Scan for the cell matching the given text and deliver its [x, y] coordinate at center. 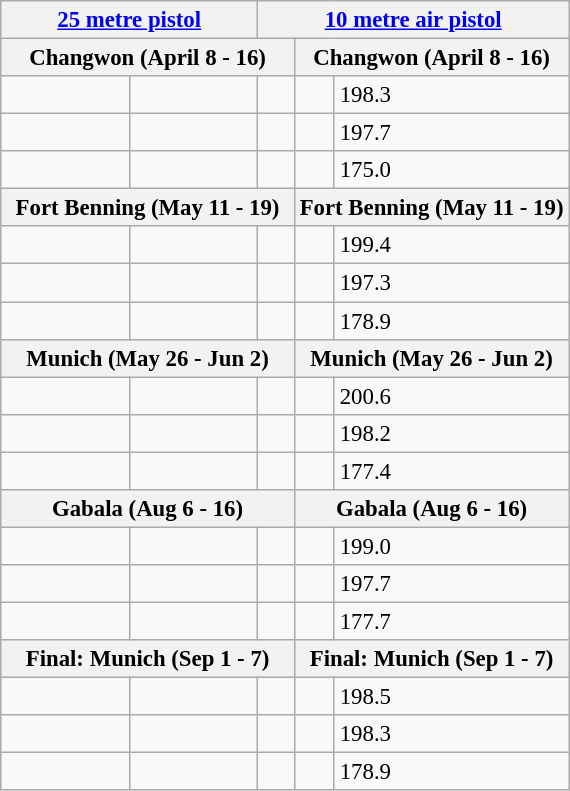
25 metre pistol [130, 20]
197.3 [451, 283]
198.5 [451, 697]
199.0 [451, 546]
200.6 [451, 396]
175.0 [451, 170]
199.4 [451, 245]
198.2 [451, 433]
10 metre air pistol [414, 20]
177.7 [451, 621]
177.4 [451, 471]
